Provide the [x, y] coordinate of the cell's center where the given text is located.  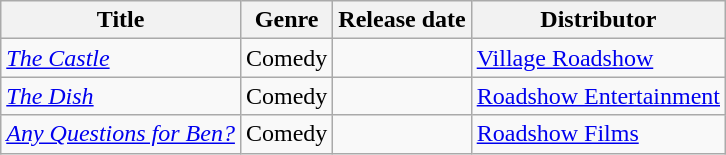
Title [121, 20]
The Castle [121, 58]
Roadshow Films [598, 134]
The Dish [121, 96]
Distributor [598, 20]
Genre [286, 20]
Roadshow Entertainment [598, 96]
Release date [402, 20]
Village Roadshow [598, 58]
Any Questions for Ben? [121, 134]
